Detect which cell encompasses the target text, then output its [X, Y] center coordinate. 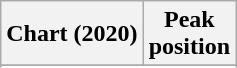
Chart (2020) [72, 34]
Peakposition [189, 34]
